Return (x, y) of the center of cell containing provided text 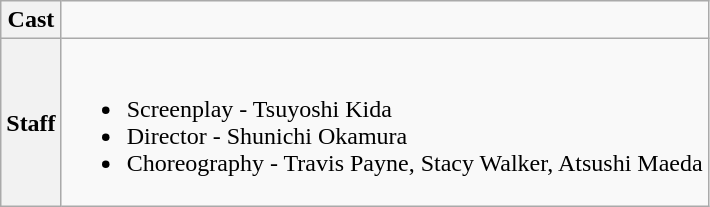
Screenplay - Tsuyoshi KidaDirector - Shunichi OkamuraChoreography - Travis Payne, Stacy Walker, Atsushi Maeda (384, 122)
Cast (31, 20)
Staff (31, 122)
